Determine the [x, y] coordinate at the center of the cell enclosing the given text.  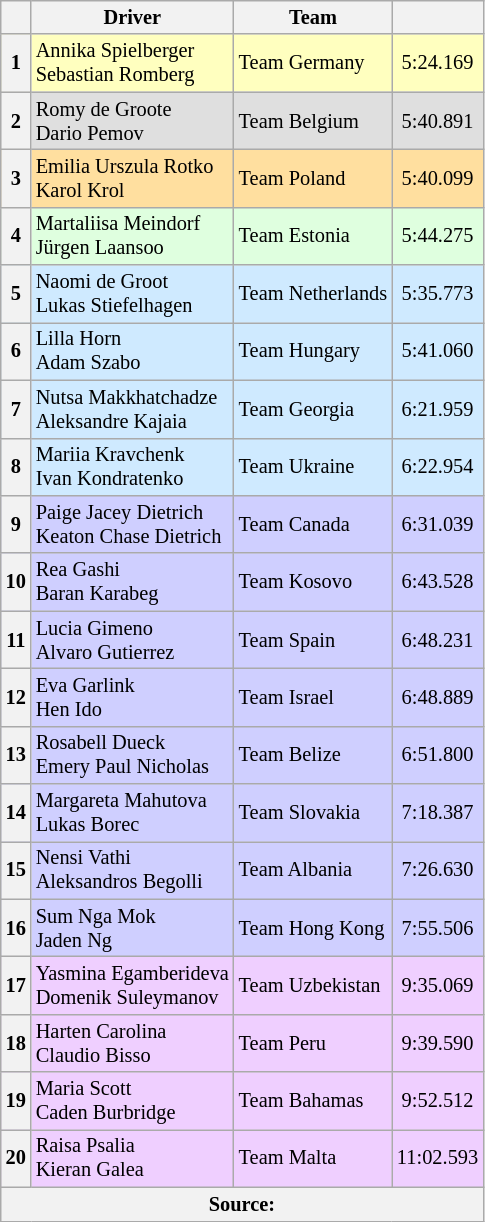
Team Ukraine [313, 467]
5:40.099 [438, 178]
Driver [132, 17]
9 [16, 524]
Nensi VathiAleksandros Begolli [132, 870]
Team Netherlands [313, 294]
5 [16, 294]
20 [16, 1158]
6:21.959 [438, 409]
18 [16, 1043]
15 [16, 870]
6 [16, 351]
Harten CarolinaClaudio Bisso [132, 1043]
Team Poland [313, 178]
Team Albania [313, 870]
6:48.231 [438, 640]
7:18.387 [438, 813]
8 [16, 467]
Team Slovakia [313, 813]
Emilia Urszula RotkoKarol Krol [132, 178]
Rea GashiBaran Karabeg [132, 582]
Sum Nga MokJaden Ng [132, 928]
Team Canada [313, 524]
1 [16, 63]
Paige Jacey DietrichKeaton Chase Dietrich [132, 524]
6:22.954 [438, 467]
7 [16, 409]
Team [313, 17]
5:24.169 [438, 63]
17 [16, 985]
Annika SpielbergerSebastian Romberg [132, 63]
7:26.630 [438, 870]
10 [16, 582]
6:51.800 [438, 755]
Source: [242, 1204]
9:39.590 [438, 1043]
16 [16, 928]
Team Belize [313, 755]
Team Spain [313, 640]
Lucia GimenoAlvaro Gutierrez [132, 640]
14 [16, 813]
11:02.593 [438, 1158]
Team Uzbekistan [313, 985]
6:48.889 [438, 697]
Team Estonia [313, 236]
Team Belgium [313, 121]
Margareta MahutovaLukas Borec [132, 813]
Nutsa MakkhatchadzeAleksandre Kajaia [132, 409]
19 [16, 1101]
Team Hungary [313, 351]
Team Malta [313, 1158]
6:43.528 [438, 582]
Raisa PsaliaKieran Galea [132, 1158]
Yasmina EgamberidevaDomenik Suleymanov [132, 985]
Team Peru [313, 1043]
5:40.891 [438, 121]
9:52.512 [438, 1101]
11 [16, 640]
Martaliisa MeindorfJürgen Laansoo [132, 236]
Team Bahamas [313, 1101]
Eva GarlinkHen Ido [132, 697]
Romy de GrooteDario Pemov [132, 121]
5:44.275 [438, 236]
12 [16, 697]
3 [16, 178]
Team Kosovo [313, 582]
5:35.773 [438, 294]
Maria ScottCaden Burbridge [132, 1101]
Mariia KravchenkIvan Kondratenko [132, 467]
7:55.506 [438, 928]
9:35.069 [438, 985]
5:41.060 [438, 351]
6:31.039 [438, 524]
4 [16, 236]
13 [16, 755]
Naomi de GrootLukas Stiefelhagen [132, 294]
Rosabell DueckEmery Paul Nicholas [132, 755]
Lilla HornAdam Szabo [132, 351]
Team Georgia [313, 409]
Team Germany [313, 63]
Team Israel [313, 697]
Team Hong Kong [313, 928]
2 [16, 121]
